Scan for the cell matching the given text and deliver its [x, y] coordinate at center. 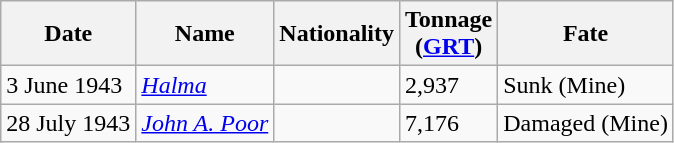
Halma [205, 85]
2,937 [449, 85]
3 June 1943 [68, 85]
John A. Poor [205, 123]
Tonnage(GRT) [449, 34]
7,176 [449, 123]
28 July 1943 [68, 123]
Damaged (Mine) [586, 123]
Nationality [337, 34]
Date [68, 34]
Fate [586, 34]
Sunk (Mine) [586, 85]
Name [205, 34]
